Return [x, y] of the center of cell containing provided text 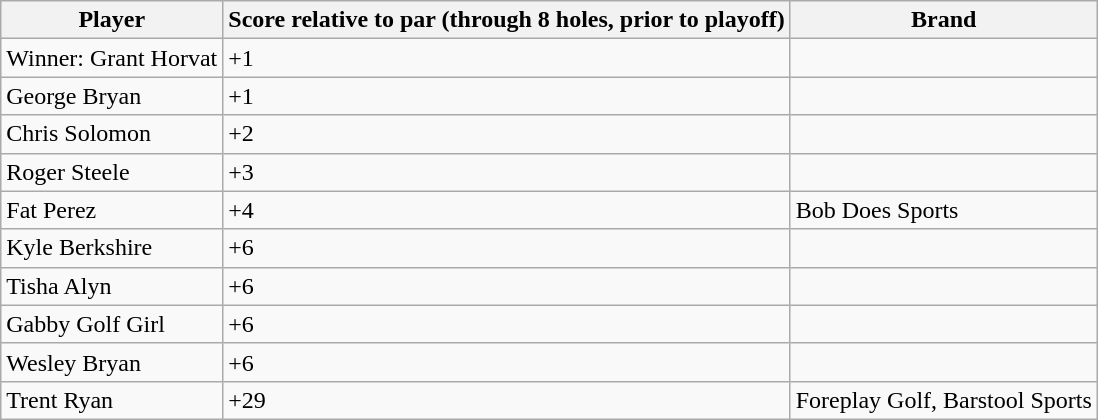
Brand [944, 20]
Foreplay Golf, Barstool Sports [944, 400]
Wesley Bryan [112, 362]
Tisha Alyn [112, 286]
Gabby Golf Girl [112, 324]
Bob Does Sports [944, 210]
George Bryan [112, 96]
+2 [506, 134]
+4 [506, 210]
+29 [506, 400]
Winner: Grant Horvat [112, 58]
Fat Perez [112, 210]
Chris Solomon [112, 134]
Score relative to par (through 8 holes, prior to playoff) [506, 20]
Trent Ryan [112, 400]
+3 [506, 172]
Kyle Berkshire [112, 248]
Player [112, 20]
Roger Steele [112, 172]
